Return the [X, Y] coordinate for the center point of the cell that contains the specified text.  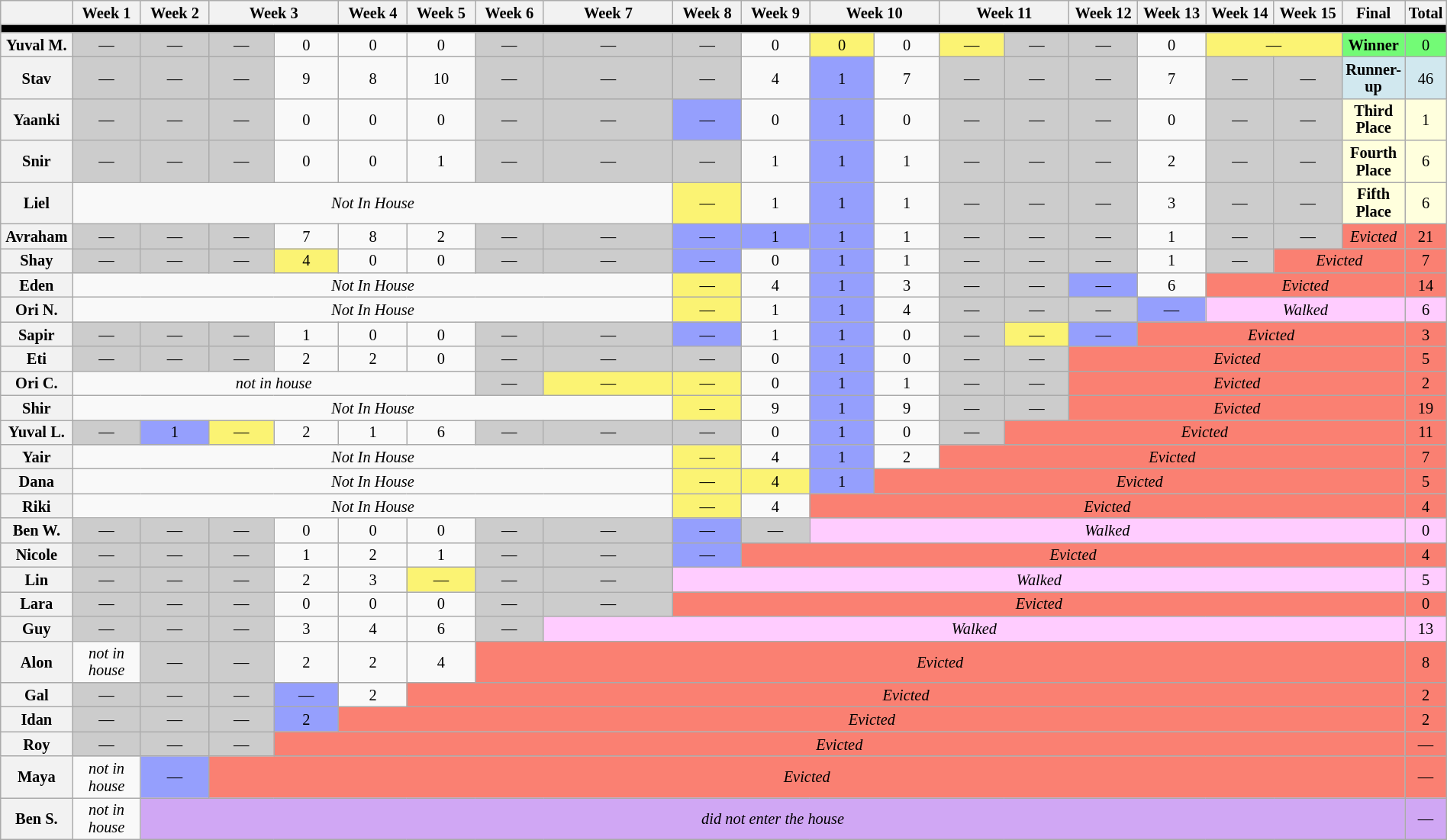
Week 11 [1004, 12]
Avraham [37, 236]
Fourth Place [1374, 162]
Week 5 [441, 12]
Sapir [37, 334]
Dana [37, 481]
Shay [37, 260]
Maya [37, 777]
Week 13 [1171, 12]
Ben S. [37, 818]
Runner-up [1374, 78]
46 [1426, 78]
Liel [37, 203]
10 [441, 78]
Week 2 [174, 12]
Week 4 [372, 12]
Week 14 [1239, 12]
11 [1426, 432]
Week 12 [1104, 12]
14 [1426, 285]
Gal [37, 694]
Ori C. [37, 383]
Lara [37, 603]
Guy [37, 628]
Yair [37, 456]
Stav [37, 78]
Third Place [1374, 119]
Fifth Place [1374, 203]
Week 3 [274, 12]
Lin [37, 579]
Nicole [37, 555]
21 [1426, 236]
Shir [37, 407]
19 [1426, 407]
Riki [37, 506]
Eden [37, 285]
Week 15 [1308, 12]
Eti [37, 359]
Alon [37, 662]
Week 6 [510, 12]
Total [1426, 12]
13 [1426, 628]
did not enter the house [772, 818]
Snir [37, 162]
Week 10 [875, 12]
Week 8 [707, 12]
Week 9 [775, 12]
Idan [37, 719]
Yuval L. [37, 432]
Roy [37, 744]
Final [1374, 12]
Week 1 [107, 12]
Winner [1374, 44]
Ori N. [37, 309]
Ben W. [37, 530]
Yuval M. [37, 44]
Week 7 [608, 12]
Yaanki [37, 119]
